Identify which cell holds the provided text, then report its (X, Y) central coordinate. 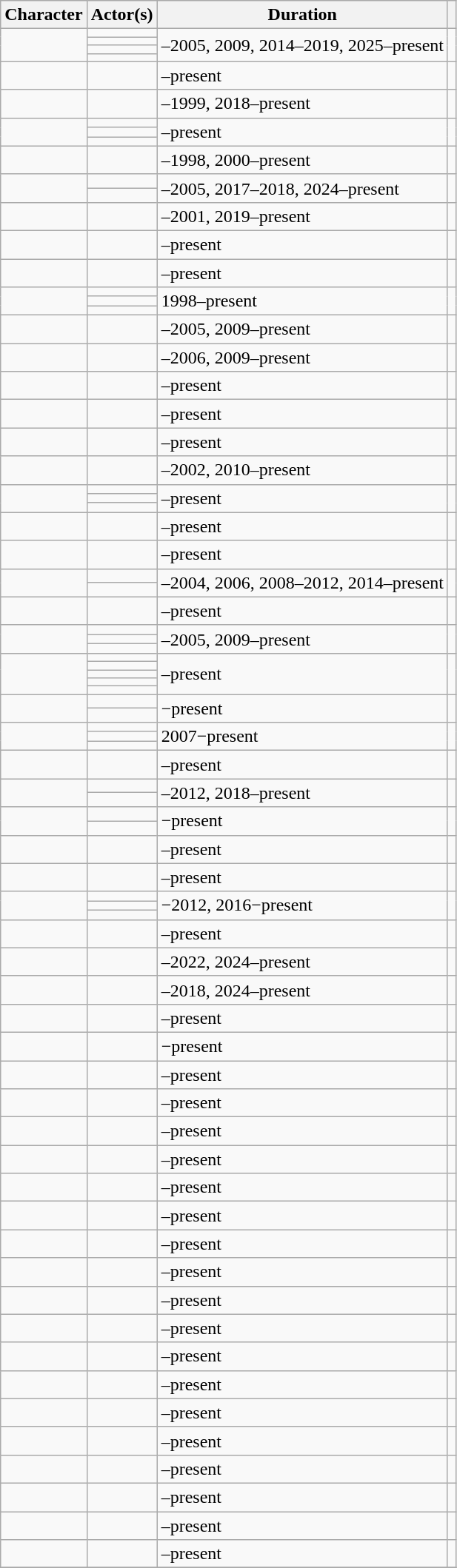
–2004, 2006, 2008–2012, 2014–present (302, 583)
–2018, 2024–present (302, 990)
–2002, 2010–present (302, 470)
–2012, 2018–present (302, 793)
–2001, 2019–present (302, 216)
1998–present (302, 301)
−2012, 2016−present (302, 905)
2007−present (302, 737)
–2005, 2017–2018, 2024–present (302, 188)
–2022, 2024–present (302, 962)
–1998, 2000–present (302, 160)
–2005, 2009, 2014–2019, 2025–present (302, 45)
Actor(s) (121, 15)
–1999, 2018–present (302, 104)
–2006, 2009–present (302, 358)
Character (44, 15)
Duration (302, 15)
